Determine the [X, Y] coordinate at the center of the cell enclosing the given text.  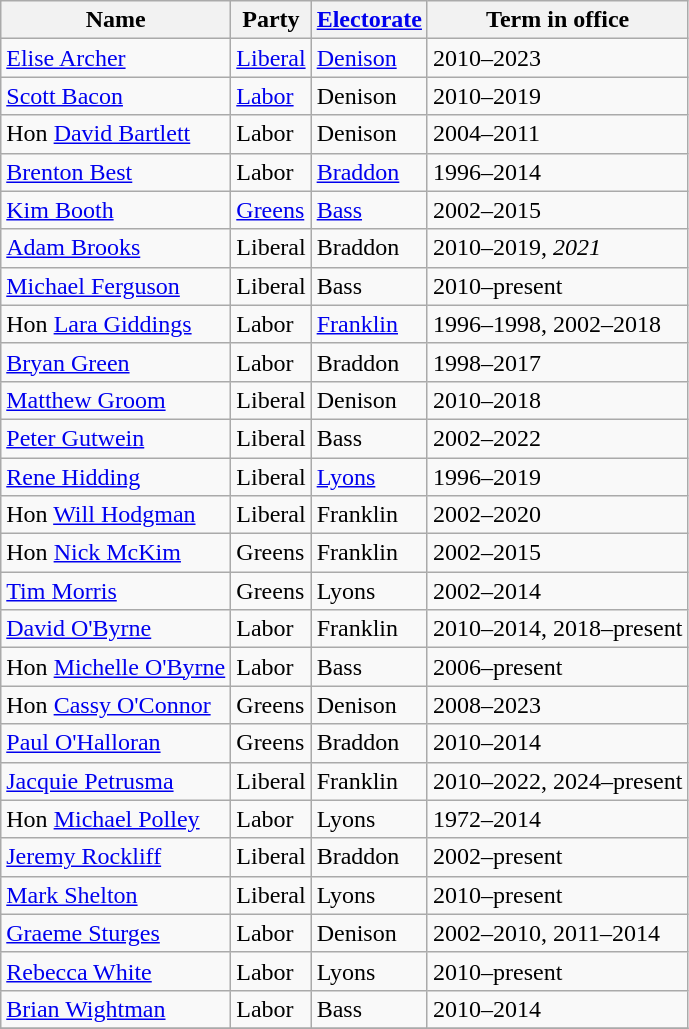
Term in office [557, 20]
Tim Morris [116, 591]
2004–2011 [557, 134]
1996–1998, 2002–2018 [557, 324]
2008–2023 [557, 705]
Mark Shelton [116, 895]
Hon Cassy O'Connor [116, 705]
Jeremy Rockliff [116, 857]
David O'Byrne [116, 629]
Brian Wightman [116, 1009]
1998–2017 [557, 362]
Hon Michelle O'Byrne [116, 667]
Peter Gutwein [116, 438]
Scott Bacon [116, 96]
Rebecca White [116, 971]
Matthew Groom [116, 400]
Rene Hidding [116, 477]
2002–2010, 2011–2014 [557, 933]
Hon Michael Polley [116, 819]
Brenton Best [116, 172]
Adam Brooks [116, 248]
2002–2020 [557, 515]
Hon Nick McKim [116, 553]
2010–2019 [557, 96]
2010–2023 [557, 58]
Electorate [369, 20]
1996–2014 [557, 172]
Hon Will Hodgman [116, 515]
2010–2019, 2021 [557, 248]
Kim Booth [116, 210]
Graeme Sturges [116, 933]
Jacquie Petrusma [116, 781]
Paul O'Halloran [116, 743]
2010–2014, 2018–present [557, 629]
Elise Archer [116, 58]
2002–present [557, 857]
Name [116, 20]
Michael Ferguson [116, 286]
2002–2014 [557, 591]
Party [271, 20]
Hon David Bartlett [116, 134]
Hon Lara Giddings [116, 324]
2006–present [557, 667]
1996–2019 [557, 477]
2010–2018 [557, 400]
2002–2022 [557, 438]
2010–2022, 2024–present [557, 781]
1972–2014 [557, 819]
Bryan Green [116, 362]
